Search for the cell housing the specified text and yield its [x, y] center coordinate. 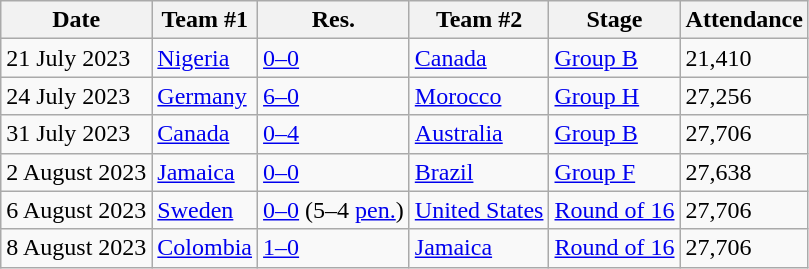
0–0 (5–4 pen.) [334, 210]
31 July 2023 [76, 134]
Stage [614, 20]
Nigeria [205, 58]
Colombia [205, 248]
27,256 [744, 96]
Morocco [479, 96]
21,410 [744, 58]
Brazil [479, 172]
24 July 2023 [76, 96]
Attendance [744, 20]
Team #1 [205, 20]
0–4 [334, 134]
8 August 2023 [76, 248]
6–0 [334, 96]
2 August 2023 [76, 172]
Date [76, 20]
27,638 [744, 172]
Group H [614, 96]
6 August 2023 [76, 210]
Group F [614, 172]
Res. [334, 20]
1–0 [334, 248]
21 July 2023 [76, 58]
United States [479, 210]
Germany [205, 96]
Team #2 [479, 20]
Sweden [205, 210]
Australia [479, 134]
